Detect which cell encompasses the target text, then output its (x, y) center coordinate. 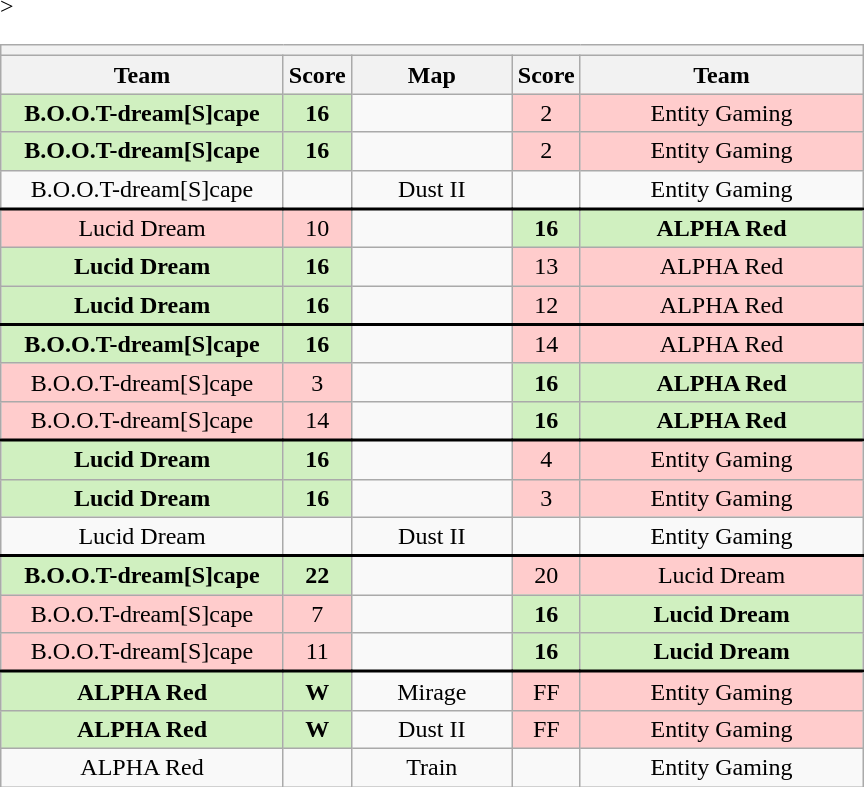
13 (546, 267)
11 (317, 652)
Mirage (432, 692)
Train (432, 767)
Map (432, 75)
4 (546, 460)
7 (317, 614)
20 (546, 576)
22 (317, 576)
10 (317, 228)
12 (546, 306)
